Extract the [X, Y] coordinate from the center of the cell holding the provided text.  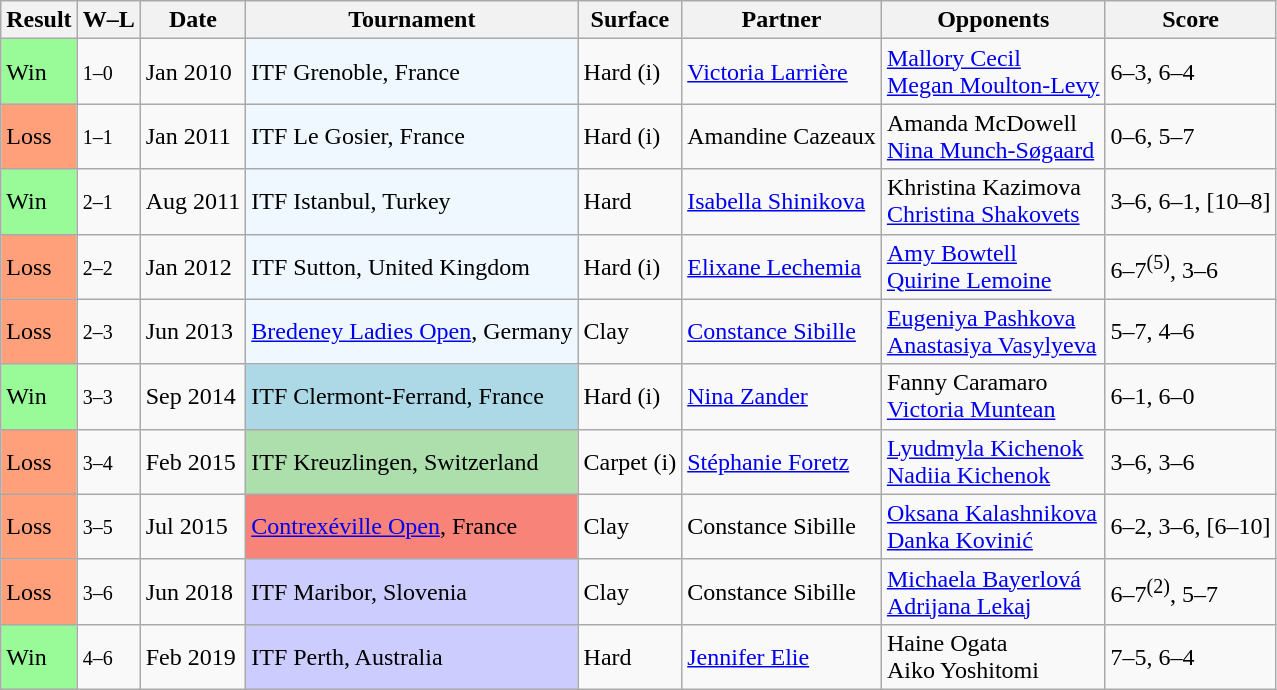
4–6 [108, 656]
1–1 [108, 136]
Date [193, 20]
Amandine Cazeaux [782, 136]
Jun 2013 [193, 332]
Contrexéville Open, France [412, 526]
3–6 [108, 592]
2–1 [108, 202]
Amanda McDowell Nina Munch-Søgaard [993, 136]
Fanny Caramaro Victoria Muntean [993, 396]
Elixane Lechemia [782, 266]
Jennifer Elie [782, 656]
Haine Ogata Aiko Yoshitomi [993, 656]
0–6, 5–7 [1190, 136]
ITF Perth, Australia [412, 656]
3–6, 3–6 [1190, 462]
Michaela Bayerlová Adrijana Lekaj [993, 592]
6–7(2), 5–7 [1190, 592]
ITF Le Gosier, France [412, 136]
3–4 [108, 462]
Result [39, 20]
Partner [782, 20]
3–3 [108, 396]
ITF Clermont-Ferrand, France [412, 396]
Bredeney Ladies Open, Germany [412, 332]
Nina Zander [782, 396]
Sep 2014 [193, 396]
Jul 2015 [193, 526]
Jan 2011 [193, 136]
6–3, 6–4 [1190, 72]
Amy Bowtell Quirine Lemoine [993, 266]
6–1, 6–0 [1190, 396]
3–6, 6–1, [10–8] [1190, 202]
1–0 [108, 72]
Jan 2010 [193, 72]
Lyudmyla Kichenok Nadiia Kichenok [993, 462]
2–2 [108, 266]
Khristina Kazimova Christina Shakovets [993, 202]
Oksana Kalashnikova Danka Kovinić [993, 526]
Jun 2018 [193, 592]
ITF Sutton, United Kingdom [412, 266]
Feb 2019 [193, 656]
Surface [630, 20]
3–5 [108, 526]
Carpet (i) [630, 462]
2–3 [108, 332]
W–L [108, 20]
5–7, 4–6 [1190, 332]
6–2, 3–6, [6–10] [1190, 526]
Score [1190, 20]
Mallory Cecil Megan Moulton-Levy [993, 72]
Opponents [993, 20]
ITF Grenoble, France [412, 72]
Stéphanie Foretz [782, 462]
ITF Kreuzlingen, Switzerland [412, 462]
Tournament [412, 20]
Victoria Larrière [782, 72]
Eugeniya Pashkova Anastasiya Vasylyeva [993, 332]
ITF Maribor, Slovenia [412, 592]
Jan 2012 [193, 266]
Aug 2011 [193, 202]
Isabella Shinikova [782, 202]
ITF Istanbul, Turkey [412, 202]
6–7(5), 3–6 [1190, 266]
7–5, 6–4 [1190, 656]
Feb 2015 [193, 462]
